Identify which cell holds the provided text, then report its (X, Y) central coordinate. 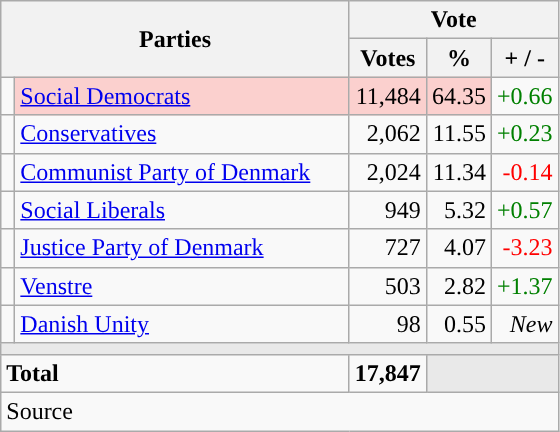
Total (176, 373)
11,484 (388, 96)
5.32 (458, 210)
Parties (176, 39)
2,062 (388, 134)
+1.37 (524, 286)
64.35 (458, 96)
Communist Party of Denmark (182, 172)
4.07 (458, 248)
2.82 (458, 286)
Danish Unity (182, 324)
Votes (388, 58)
98 (388, 324)
Venstre (182, 286)
+ / - (524, 58)
Conservatives (182, 134)
949 (388, 210)
11.55 (458, 134)
+0.66 (524, 96)
0.55 (458, 324)
727 (388, 248)
+0.23 (524, 134)
New (524, 324)
% (458, 58)
-0.14 (524, 172)
Vote (454, 20)
Justice Party of Denmark (182, 248)
17,847 (388, 373)
503 (388, 286)
Social Democrats (182, 96)
11.34 (458, 172)
+0.57 (524, 210)
-3.23 (524, 248)
Source (280, 411)
2,024 (388, 172)
Social Liberals (182, 210)
